Pinpoint the cell where the given text exists, returning its (x, y) midpoint coordinate. 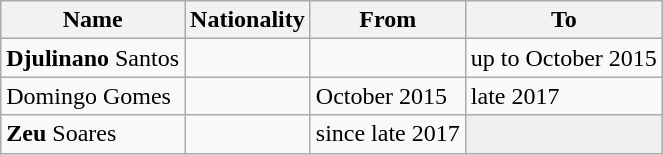
From (388, 20)
October 2015 (388, 96)
Name (93, 20)
To (564, 20)
Nationality (248, 20)
up to October 2015 (564, 58)
Domingo Gomes (93, 96)
since late 2017 (388, 134)
late 2017 (564, 96)
Zeu Soares (93, 134)
Djulinano Santos (93, 58)
